For the text-containing cell, return its midpoint in (x, y) coordinate format. 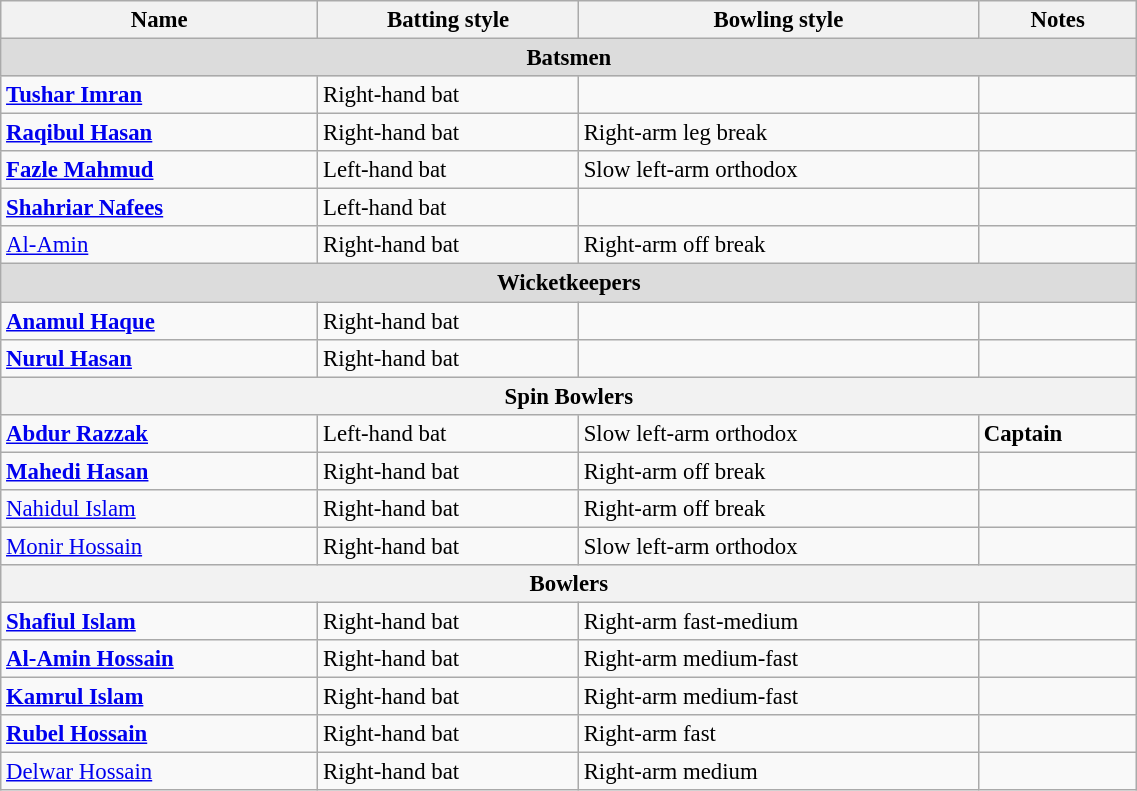
Shahriar Nafees (160, 208)
Right-arm fast (778, 734)
Bowling style (778, 20)
Al-Amin (160, 245)
Raqibul Hasan (160, 133)
Al-Amin Hossain (160, 659)
Notes (1057, 20)
Fazle Mahmud (160, 170)
Spin Bowlers (569, 396)
Name (160, 20)
Anamul Haque (160, 321)
Right-arm medium (778, 772)
Monir Hossain (160, 546)
Bowlers (569, 584)
Batsmen (569, 58)
Abdur Razzak (160, 433)
Shafiul Islam (160, 621)
Right-arm fast-medium (778, 621)
Batting style (448, 20)
Mahedi Hasan (160, 471)
Wicketkeepers (569, 283)
Tushar Imran (160, 95)
Captain (1057, 433)
Nahidul Islam (160, 509)
Kamrul Islam (160, 697)
Delwar Hossain (160, 772)
Right-arm leg break (778, 133)
Nurul Hasan (160, 358)
Rubel Hossain (160, 734)
